Extract the [x, y] coordinate from the center of the cell holding the provided text.  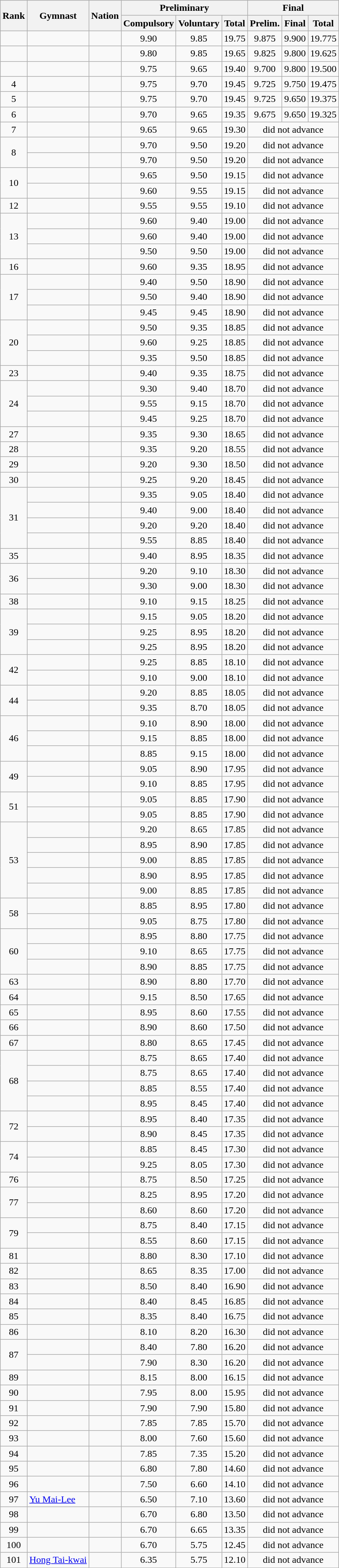
19.375 [323, 99]
87 [14, 1355]
7.95 [149, 1392]
19.65 [235, 54]
79 [14, 1233]
24 [14, 403]
19.775 [323, 38]
5 [14, 99]
19.500 [323, 69]
29 [14, 465]
53 [14, 860]
15.80 [235, 1408]
76 [14, 1180]
18.50 [235, 465]
6.65 [199, 1530]
44 [14, 700]
17.10 [235, 1256]
15.70 [235, 1423]
7.35 [199, 1454]
Nation [105, 16]
91 [14, 1408]
15.60 [235, 1438]
67 [14, 1043]
9.750 [295, 84]
19.475 [323, 84]
68 [14, 1081]
72 [14, 1126]
60 [14, 952]
101 [14, 1560]
83 [14, 1286]
9.700 [265, 69]
17.55 [235, 1012]
12 [14, 206]
4 [14, 84]
84 [14, 1301]
8.70 [199, 708]
9.875 [265, 38]
Preliminary [184, 8]
18.35 [235, 556]
96 [14, 1484]
17.50 [235, 1027]
12.45 [235, 1545]
17.00 [235, 1271]
16.30 [235, 1332]
99 [14, 1530]
95 [14, 1469]
6.35 [149, 1560]
13.35 [235, 1530]
90 [14, 1392]
27 [14, 434]
14.10 [235, 1484]
7.60 [199, 1438]
15.95 [235, 1392]
19.325 [323, 114]
77 [14, 1203]
74 [14, 1157]
18.45 [235, 480]
8.20 [199, 1332]
Prelim. [265, 23]
Compulsory [149, 23]
9.90 [149, 38]
66 [14, 1027]
89 [14, 1377]
19.625 [323, 54]
20 [14, 343]
16 [14, 267]
36 [14, 579]
17 [14, 297]
81 [14, 1256]
Hong Tai-kwai [58, 1560]
Rank [14, 16]
15.20 [235, 1454]
17.70 [235, 982]
8.10 [149, 1332]
Yu Mai-Lee [58, 1499]
38 [14, 601]
58 [14, 913]
17.45 [235, 1043]
65 [14, 1012]
92 [14, 1423]
16.85 [235, 1301]
30 [14, 480]
9.80 [149, 54]
42 [14, 670]
6.60 [199, 1484]
17.65 [235, 997]
82 [14, 1271]
16.90 [235, 1286]
51 [14, 807]
19.40 [235, 69]
31 [14, 518]
7.50 [149, 1484]
35 [14, 556]
98 [14, 1514]
18.65 [235, 434]
13 [14, 236]
7 [14, 130]
Gymnast [58, 16]
6.50 [149, 1499]
16.75 [235, 1317]
10 [14, 183]
23 [14, 373]
12.10 [235, 1560]
28 [14, 449]
39 [14, 632]
93 [14, 1438]
18.25 [235, 601]
8.15 [149, 1377]
8.05 [199, 1165]
8.25 [149, 1195]
64 [14, 997]
100 [14, 1545]
19.35 [235, 114]
9.825 [265, 54]
8 [14, 152]
6 [14, 114]
17.25 [235, 1180]
16.15 [235, 1377]
19.10 [235, 206]
18.75 [235, 373]
14.60 [235, 1469]
85 [14, 1317]
13.60 [235, 1499]
18.55 [235, 449]
97 [14, 1499]
9.675 [265, 114]
46 [14, 738]
19.75 [235, 38]
63 [14, 982]
18.95 [235, 267]
94 [14, 1454]
9.900 [295, 38]
19.30 [235, 130]
13.50 [235, 1514]
Voluntary [199, 23]
49 [14, 776]
7.10 [199, 1499]
86 [14, 1332]
